For the text-containing cell, return its midpoint in (X, Y) coordinate format. 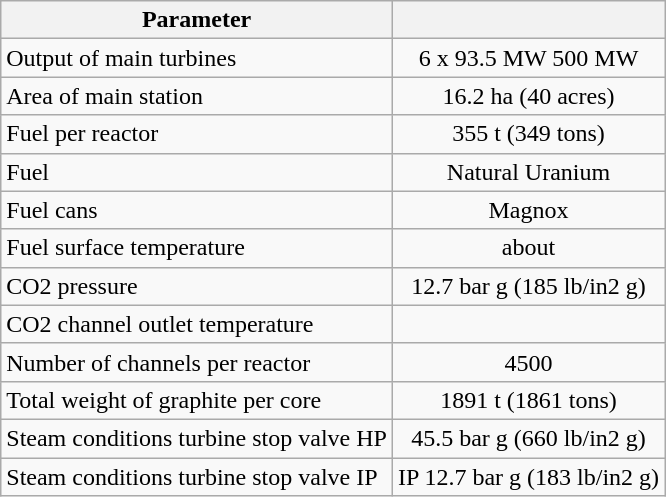
Fuel (197, 172)
Parameter (197, 20)
Fuel cans (197, 210)
4500 (528, 362)
Steam conditions turbine stop valve HP (197, 438)
Total weight of graphite per core (197, 400)
CO2 pressure (197, 286)
Area of main station (197, 96)
1891 t (1861 tons) (528, 400)
about (528, 248)
45.5 bar g (660 lb/in2 g) (528, 438)
CO2 channel outlet temperature (197, 324)
Magnox (528, 210)
Steam conditions turbine stop valve IP (197, 477)
Fuel per reactor (197, 134)
IP 12.7 bar g (183 lb/in2 g) (528, 477)
Fuel surface temperature (197, 248)
12.7 bar g (185 lb/in2 g) (528, 286)
16.2 ha (40 acres) (528, 96)
355 t (349 tons) (528, 134)
Output of main turbines (197, 58)
Natural Uranium (528, 172)
Number of channels per reactor (197, 362)
6 x 93.5 MW 500 MW (528, 58)
